For the text-containing cell, return its midpoint in [X, Y] coordinate format. 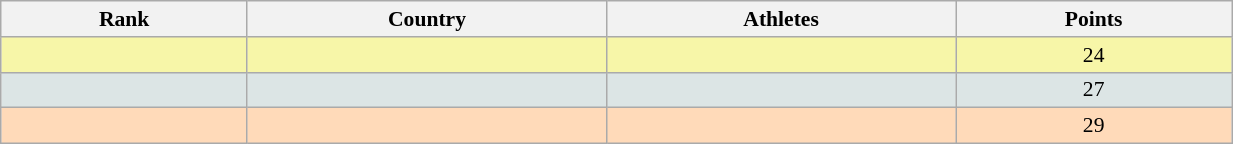
24 [1094, 55]
27 [1094, 90]
Rank [124, 19]
29 [1094, 126]
Country [426, 19]
Athletes [782, 19]
Points [1094, 19]
